Detect which cell encompasses the target text, then output its [X, Y] center coordinate. 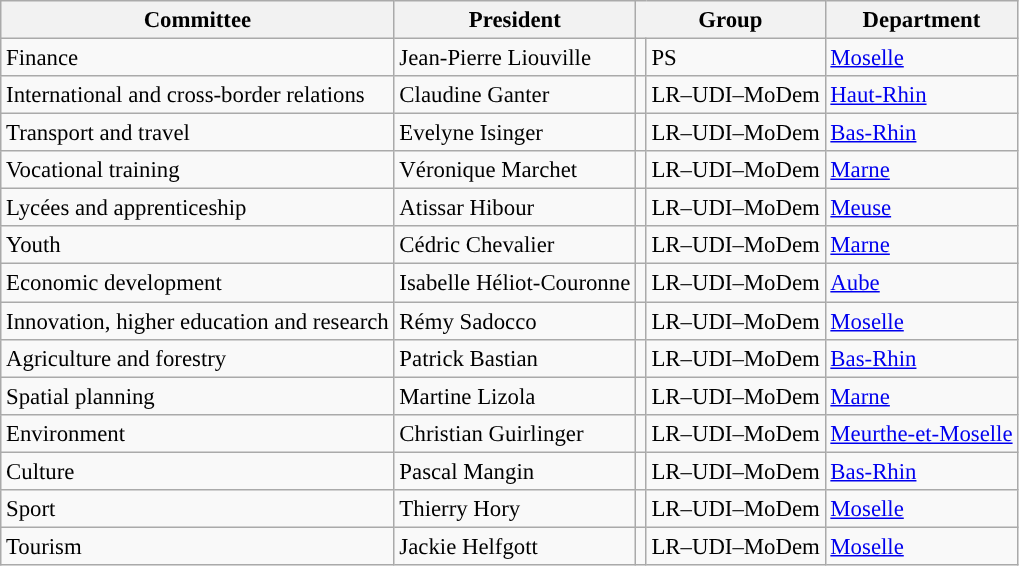
Patrick Bastian [515, 358]
Evelyne Isinger [515, 133]
Martine Lizola [515, 396]
Jean-Pierre Liouville [515, 58]
Thierry Hory [515, 509]
Agriculture and forestry [198, 358]
Transport and travel [198, 133]
Innovation, higher education and research [198, 321]
Haut-Rhin [922, 95]
Meuse [922, 208]
Meurthe-et-Moselle [922, 433]
Véronique Marchet [515, 170]
Atissar Hibour [515, 208]
Vocational training [198, 170]
Aube [922, 283]
Rémy Sadocco [515, 321]
Environment [198, 433]
Claudine Ganter [515, 95]
Pascal Mangin [515, 471]
Lycées and apprenticeship [198, 208]
Finance [198, 58]
PS [736, 58]
Jackie Helfgott [515, 546]
International and cross-border relations [198, 95]
Group [731, 20]
Sport [198, 509]
Tourism [198, 546]
Committee [198, 20]
Culture [198, 471]
Economic development [198, 283]
Christian Guirlinger [515, 433]
Spatial planning [198, 396]
Department [922, 20]
President [515, 20]
Youth [198, 245]
Isabelle Héliot-Couronne [515, 283]
Cédric Chevalier [515, 245]
